Output the [X, Y] coordinate of the center of the cell containing the given text.  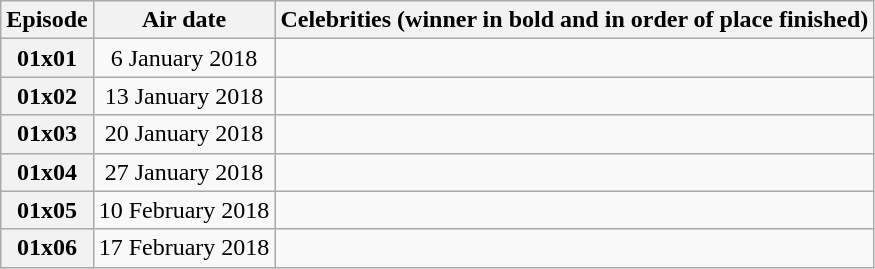
6 January 2018 [184, 58]
01x01 [47, 58]
13 January 2018 [184, 96]
20 January 2018 [184, 134]
Celebrities (winner in bold and in order of place finished) [574, 20]
01x03 [47, 134]
Air date [184, 20]
10 February 2018 [184, 210]
01x06 [47, 248]
Episode [47, 20]
01x04 [47, 172]
27 January 2018 [184, 172]
17 February 2018 [184, 248]
01x05 [47, 210]
01x02 [47, 96]
